Provide the (X, Y) coordinate of the cell's center where the given text is located.  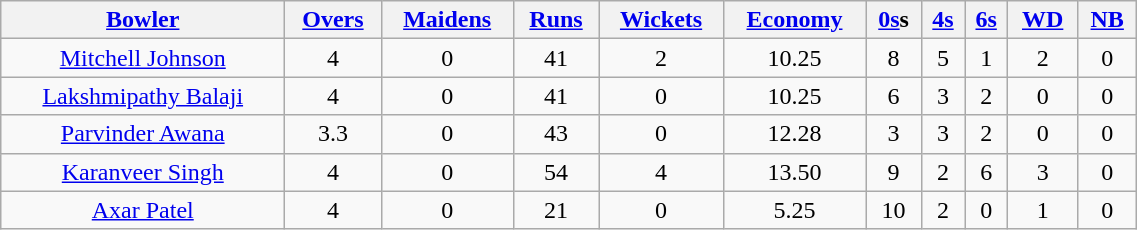
WD (1043, 20)
13.50 (794, 172)
Parvinder Awana (143, 134)
3.3 (333, 134)
Mitchell Johnson (143, 58)
0ss (894, 20)
54 (556, 172)
Runs (556, 20)
Maidens (447, 20)
Bowler (143, 20)
9 (894, 172)
Overs (333, 20)
Karanveer Singh (143, 172)
Lakshmipathy Balaji (143, 96)
Wickets (661, 20)
6s (986, 20)
43 (556, 134)
4s (942, 20)
21 (556, 210)
8 (894, 58)
NB (1108, 20)
5 (942, 58)
12.28 (794, 134)
5.25 (794, 210)
Axar Patel (143, 210)
Economy (794, 20)
10 (894, 210)
